Find where the given text appears and provide that cell's center as (X, Y) coordinate. 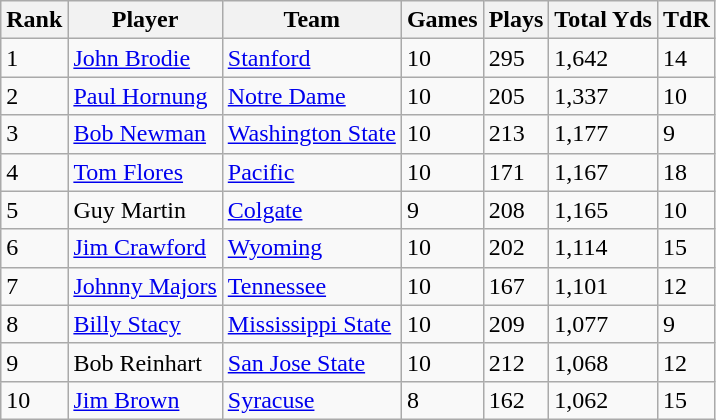
212 (516, 362)
San Jose State (312, 362)
295 (516, 58)
Total Yds (604, 20)
202 (516, 248)
Rank (34, 20)
167 (516, 286)
Billy Stacy (145, 324)
1,114 (604, 248)
Plays (516, 20)
1,062 (604, 400)
Bob Reinhart (145, 362)
Johnny Majors (145, 286)
3 (34, 134)
Syracuse (312, 400)
18 (686, 172)
Player (145, 20)
14 (686, 58)
Games (442, 20)
7 (34, 286)
2 (34, 96)
Pacific (312, 172)
Tom Flores (145, 172)
Wyoming (312, 248)
Colgate (312, 210)
John Brodie (145, 58)
1,642 (604, 58)
162 (516, 400)
Stanford (312, 58)
Tennessee (312, 286)
Jim Brown (145, 400)
Jim Crawford (145, 248)
1,068 (604, 362)
6 (34, 248)
209 (516, 324)
171 (516, 172)
213 (516, 134)
4 (34, 172)
TdR (686, 20)
5 (34, 210)
1,167 (604, 172)
Paul Hornung (145, 96)
Team (312, 20)
Bob Newman (145, 134)
Guy Martin (145, 210)
205 (516, 96)
Notre Dame (312, 96)
208 (516, 210)
1 (34, 58)
1,337 (604, 96)
1,165 (604, 210)
Mississippi State (312, 324)
1,101 (604, 286)
1,077 (604, 324)
1,177 (604, 134)
Washington State (312, 134)
